Return [X, Y] of the center of cell containing provided text 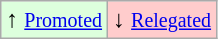
↑ Promoted [54, 20]
↓ Relegated [162, 20]
